Determine the (X, Y) coordinate at the center of the cell enclosing the given text.  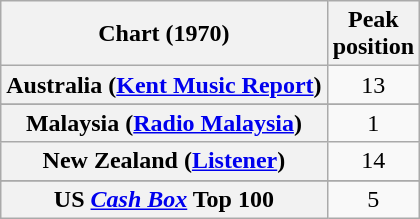
US Cash Box Top 100 (164, 199)
Malaysia (Radio Malaysia) (164, 123)
Australia (Kent Music Report) (164, 85)
Peakposition (373, 34)
Chart (1970) (164, 34)
5 (373, 199)
1 (373, 123)
13 (373, 85)
14 (373, 161)
New Zealand (Listener) (164, 161)
